Output the (x, y) coordinate of the center of the cell containing the given text.  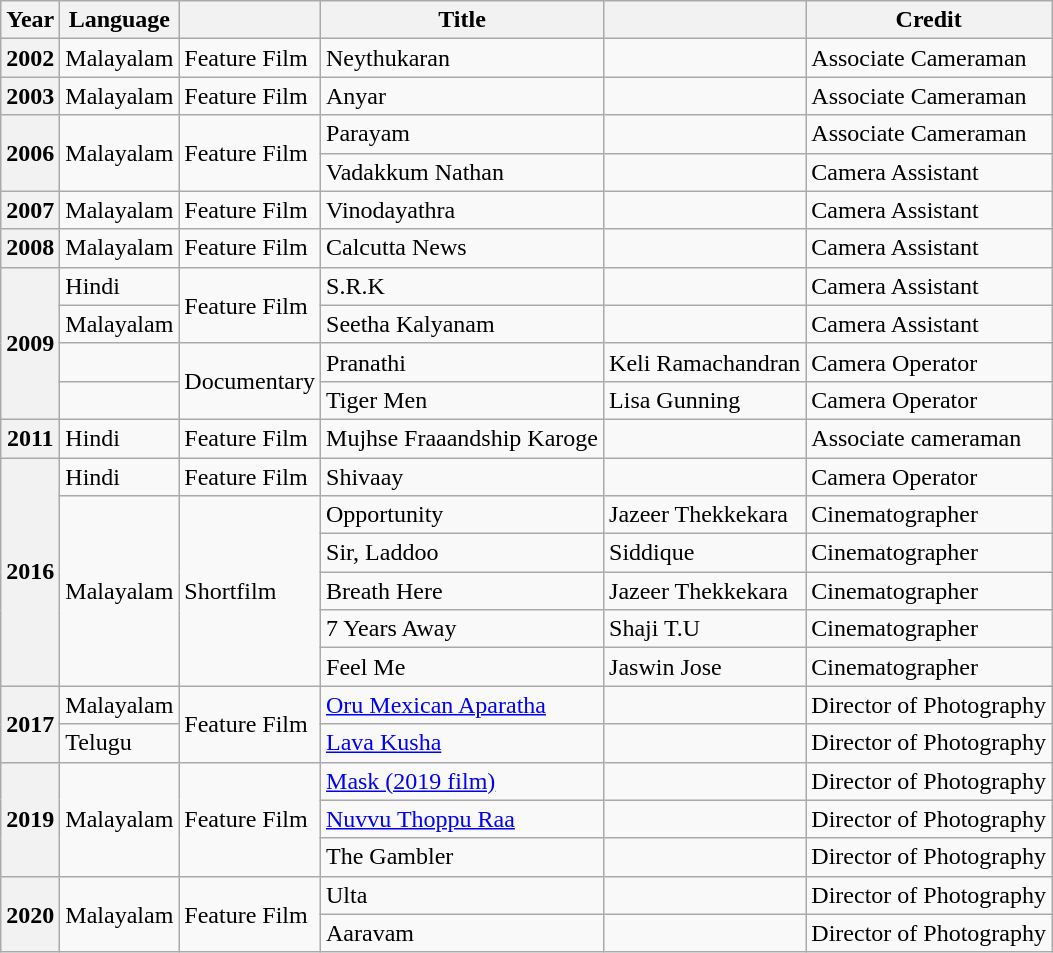
Anyar (462, 96)
Lava Kusha (462, 743)
2020 (30, 914)
Credit (929, 20)
Pranathi (462, 362)
Shaji T.U (705, 629)
Tiger Men (462, 400)
Oru Mexican Aparatha (462, 705)
2006 (30, 153)
Year (30, 20)
Jaswin Jose (705, 667)
The Gambler (462, 857)
Keli Ramachandran (705, 362)
2009 (30, 343)
Vinodayathra (462, 210)
7 Years Away (462, 629)
2007 (30, 210)
Language (120, 20)
Neythukaran (462, 58)
Title (462, 20)
Shivaay (462, 477)
2002 (30, 58)
2011 (30, 438)
Mask (2019 film) (462, 781)
Telugu (120, 743)
2016 (30, 572)
Documentary (250, 381)
2008 (30, 248)
Aaravam (462, 933)
Calcutta News (462, 248)
Siddique (705, 553)
2019 (30, 819)
Opportunity (462, 515)
Shortfilm (250, 591)
Parayam (462, 134)
Lisa Gunning (705, 400)
Nuvvu Thoppu Raa (462, 819)
2017 (30, 724)
Mujhse Fraaandship Karoge (462, 438)
Associate cameraman (929, 438)
2003 (30, 96)
Sir, Laddoo (462, 553)
Ulta (462, 895)
Breath Here (462, 591)
Vadakkum Nathan (462, 172)
S.R.K (462, 286)
Seetha Kalyanam (462, 324)
Feel Me (462, 667)
